Determine the (x, y) coordinate at the center of the cell enclosing the given text.  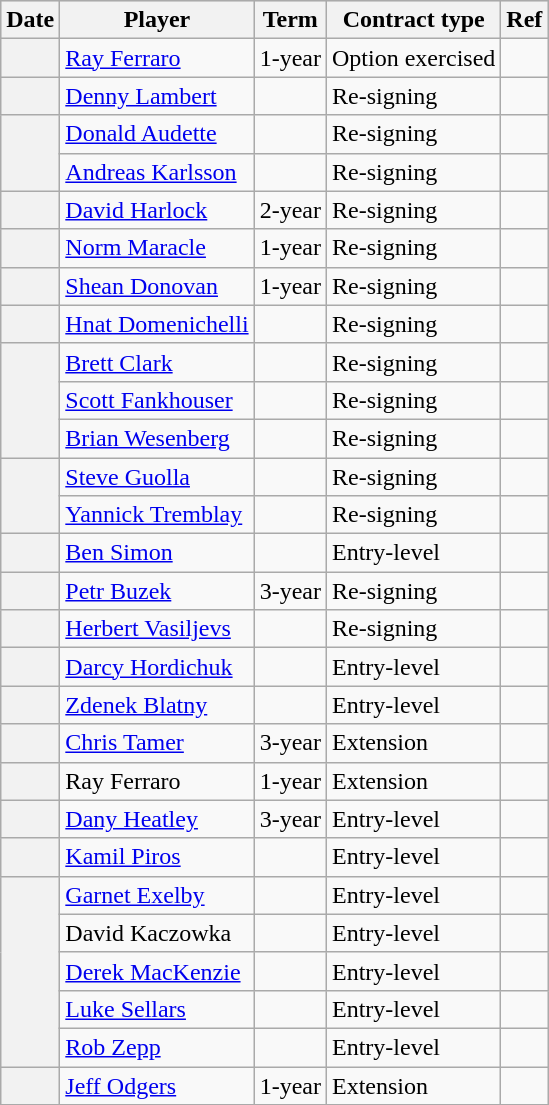
Rob Zepp (157, 1047)
Player (157, 20)
David Harlock (157, 210)
Hnat Domenichelli (157, 324)
Term (290, 20)
David Kaczowka (157, 933)
Petr Buzek (157, 591)
Scott Fankhouser (157, 400)
Garnet Exelby (157, 895)
Darcy Hordichuk (157, 667)
Shean Donovan (157, 286)
Date (30, 20)
Steve Guolla (157, 477)
Zdenek Blatny (157, 705)
Yannick Tremblay (157, 515)
Chris Tamer (157, 743)
Contract type (413, 20)
Luke Sellars (157, 1009)
Denny Lambert (157, 96)
Ben Simon (157, 553)
Dany Heatley (157, 819)
Option exercised (413, 58)
Brett Clark (157, 362)
Derek MacKenzie (157, 971)
Ref (524, 20)
Donald Audette (157, 134)
Jeff Odgers (157, 1085)
Kamil Piros (157, 857)
2-year (290, 210)
Brian Wesenberg (157, 438)
Norm Maracle (157, 248)
Andreas Karlsson (157, 172)
Herbert Vasiljevs (157, 629)
